Provide the (X, Y) coordinate of the cell's center where the given text is located.  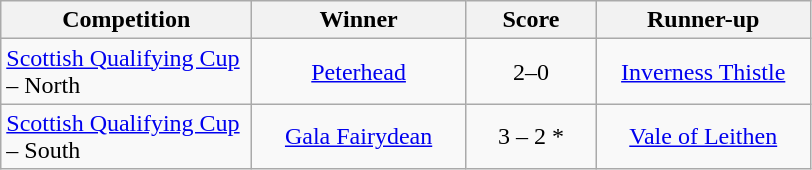
Vale of Leithen (703, 136)
Score (530, 20)
Winner (359, 20)
Gala Fairydean (359, 136)
Scottish Qualifying Cup – North (126, 72)
Peterhead (359, 72)
Inverness Thistle (703, 72)
Competition (126, 20)
Runner-up (703, 20)
Scottish Qualifying Cup – South (126, 136)
3 – 2 * (530, 136)
2–0 (530, 72)
